Provide the (x, y) coordinate of the cell's center where the given text is located.  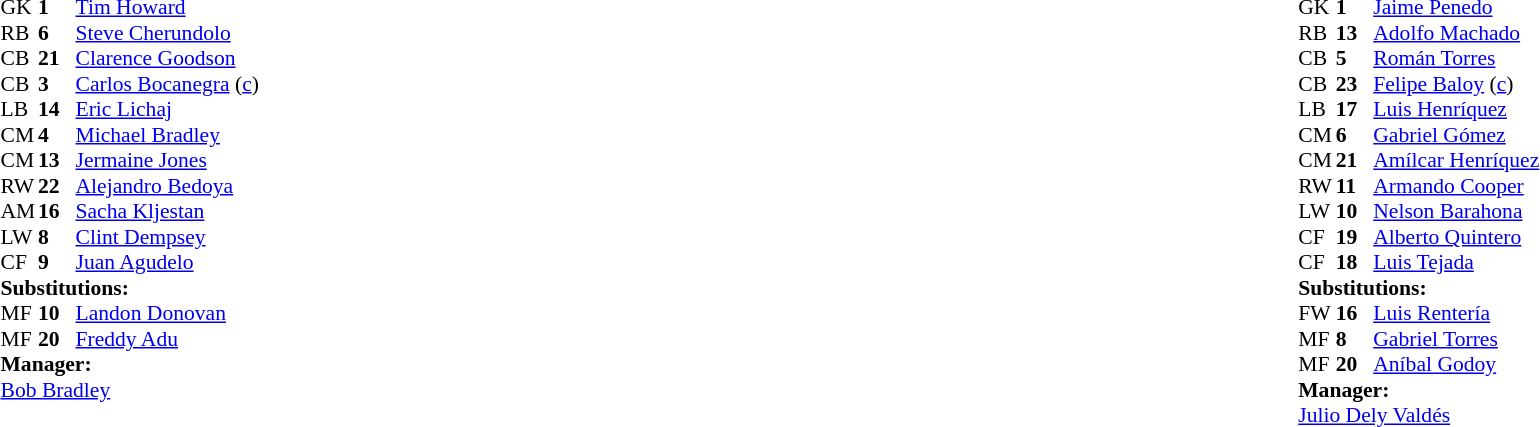
3 (57, 84)
Landon Donovan (168, 313)
Carlos Bocanegra (c) (168, 84)
Clarence Goodson (168, 59)
Sacha Kljestan (168, 211)
FW (1317, 313)
11 (1355, 186)
Freddy Adu (168, 339)
4 (57, 135)
Alberto Quintero (1456, 237)
AM (19, 211)
Román Torres (1456, 59)
Michael Bradley (168, 135)
Gabriel Gómez (1456, 135)
9 (57, 263)
Luis Henríquez (1456, 109)
Luis Rentería (1456, 313)
Luis Tejada (1456, 263)
Adolfo Machado (1456, 33)
Aníbal Godoy (1456, 365)
Eric Lichaj (168, 109)
14 (57, 109)
Gabriel Torres (1456, 339)
Jermaine Jones (168, 161)
17 (1355, 109)
18 (1355, 263)
Amílcar Henríquez (1456, 161)
Clint Dempsey (168, 237)
22 (57, 186)
Armando Cooper (1456, 186)
Alejandro Bedoya (168, 186)
Bob Bradley (129, 390)
Felipe Baloy (c) (1456, 84)
19 (1355, 237)
Steve Cherundolo (168, 33)
Juan Agudelo (168, 263)
Nelson Barahona (1456, 211)
23 (1355, 84)
5 (1355, 59)
